Scan for the cell matching the given text and deliver its (x, y) coordinate at center. 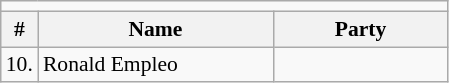
Party (360, 29)
Name (156, 29)
10. (20, 65)
# (20, 29)
Ronald Empleo (156, 65)
